Identify which cell holds the provided text, then report its (x, y) central coordinate. 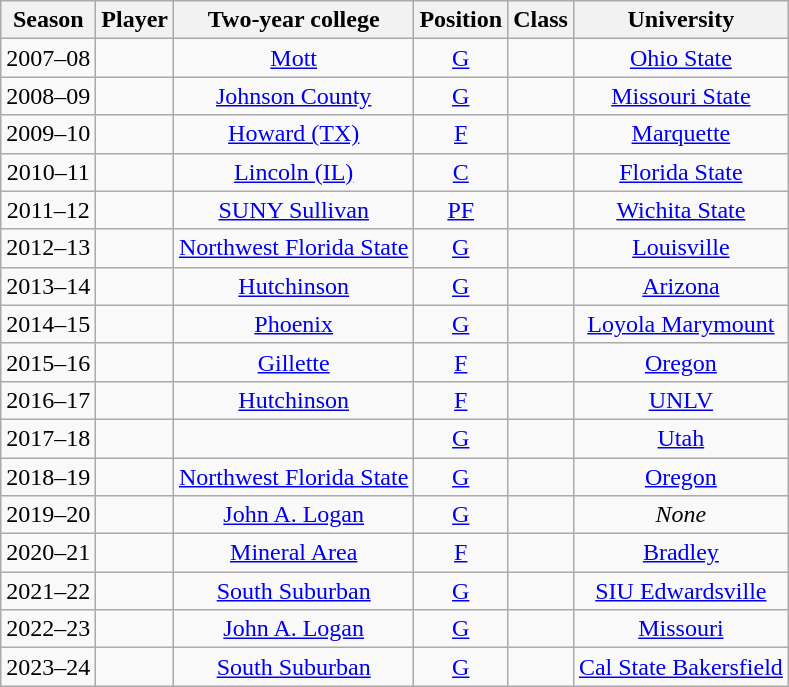
2021–22 (48, 591)
2015–16 (48, 362)
Phoenix (294, 324)
Class (541, 20)
UNLV (680, 400)
Louisville (680, 248)
Mott (294, 58)
2011–12 (48, 210)
Loyola Marymount (680, 324)
2008–09 (48, 96)
SIU Edwardsville (680, 591)
Utah (680, 438)
2020–21 (48, 553)
2013–14 (48, 286)
2014–15 (48, 324)
Two-year college (294, 20)
Ohio State (680, 58)
Mineral Area (294, 553)
Missouri State (680, 96)
Wichita State (680, 210)
Howard (TX) (294, 134)
Bradley (680, 553)
2019–20 (48, 515)
2010–11 (48, 172)
2022–23 (48, 629)
C (461, 172)
Missouri (680, 629)
Florida State (680, 172)
Position (461, 20)
None (680, 515)
Marquette (680, 134)
2012–13 (48, 248)
Season (48, 20)
Player (135, 20)
Gillette (294, 362)
SUNY Sullivan (294, 210)
2007–08 (48, 58)
2009–10 (48, 134)
Arizona (680, 286)
2016–17 (48, 400)
Cal State Bakersfield (680, 667)
2018–19 (48, 477)
University (680, 20)
PF (461, 210)
Lincoln (IL) (294, 172)
Johnson County (294, 96)
2017–18 (48, 438)
2023–24 (48, 667)
